Return [X, Y] of the center of cell containing provided text 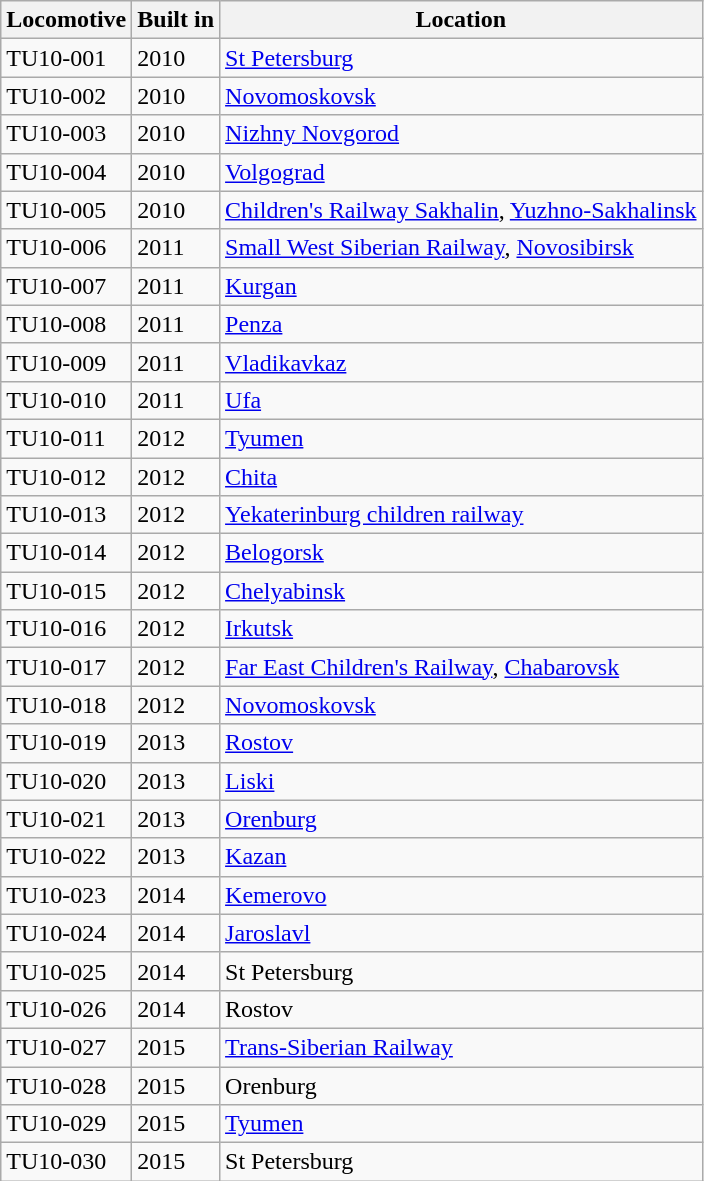
Ufa [461, 400]
TU10-005 [66, 210]
TU10-006 [66, 248]
TU10-021 [66, 819]
TU10-007 [66, 286]
TU10-009 [66, 362]
Vladikavkaz [461, 362]
TU10-028 [66, 1085]
TU10-001 [66, 58]
TU10-024 [66, 933]
Chelyabinsk [461, 591]
TU10-002 [66, 96]
TU10-011 [66, 438]
TU10-023 [66, 895]
Kurgan [461, 286]
TU10-016 [66, 629]
TU10-013 [66, 515]
Nizhny Novgorod [461, 134]
TU10-029 [66, 1124]
Yekaterinburg children railway [461, 515]
Volgograd [461, 172]
TU10-020 [66, 781]
Liski [461, 781]
TU10-010 [66, 400]
TU10-015 [66, 591]
TU10-027 [66, 1047]
Locomotive [66, 20]
Penza [461, 324]
TU10-026 [66, 1009]
Jaroslavl [461, 933]
TU10-030 [66, 1162]
TU10-017 [66, 667]
Built in [176, 20]
TU10-012 [66, 477]
TU10-004 [66, 172]
Location [461, 20]
TU10-019 [66, 743]
Kazan [461, 857]
Trans-Siberian Railway [461, 1047]
Kemerovo [461, 895]
TU10-014 [66, 553]
Far East Children's Railway, Chabarovsk [461, 667]
TU10-025 [66, 971]
TU10-008 [66, 324]
TU10-018 [66, 705]
TU10-003 [66, 134]
Small West Siberian Railway, Novosibirsk [461, 248]
Belogorsk [461, 553]
Chita [461, 477]
TU10-022 [66, 857]
Children's Railway Sakhalin, Yuzhno-Sakhalinsk [461, 210]
Irkutsk [461, 629]
